Determine the (x, y) coordinate at the center of the cell enclosing the given text.  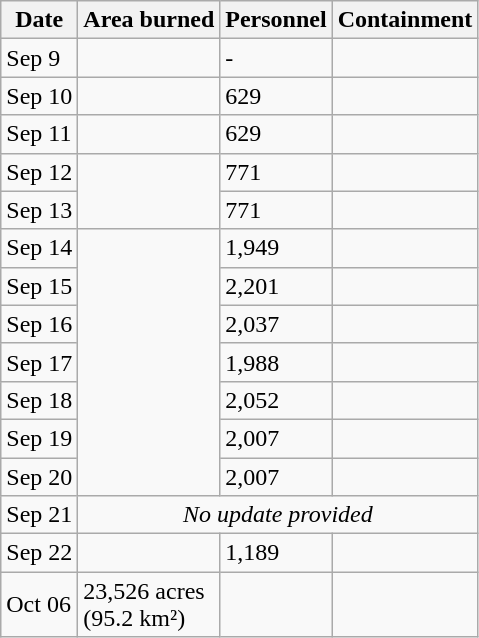
2,201 (276, 286)
Date (40, 20)
Sep 15 (40, 286)
Area burned (149, 20)
Sep 22 (40, 553)
Personnel (276, 20)
Containment (405, 20)
2,037 (276, 324)
Sep 19 (40, 438)
- (276, 58)
Sep 17 (40, 362)
1,189 (276, 553)
Sep 9 (40, 58)
23,526 acres(95.2 km²) (149, 604)
1,949 (276, 248)
Sep 11 (40, 134)
No update provided (278, 515)
2,052 (276, 400)
Sep 20 (40, 477)
1,988 (276, 362)
Sep 13 (40, 210)
Sep 21 (40, 515)
Sep 10 (40, 96)
Sep 12 (40, 172)
Sep 16 (40, 324)
Sep 14 (40, 248)
Sep 18 (40, 400)
Oct 06 (40, 604)
